Pinpoint the cell where the given text exists, returning its [x, y] midpoint coordinate. 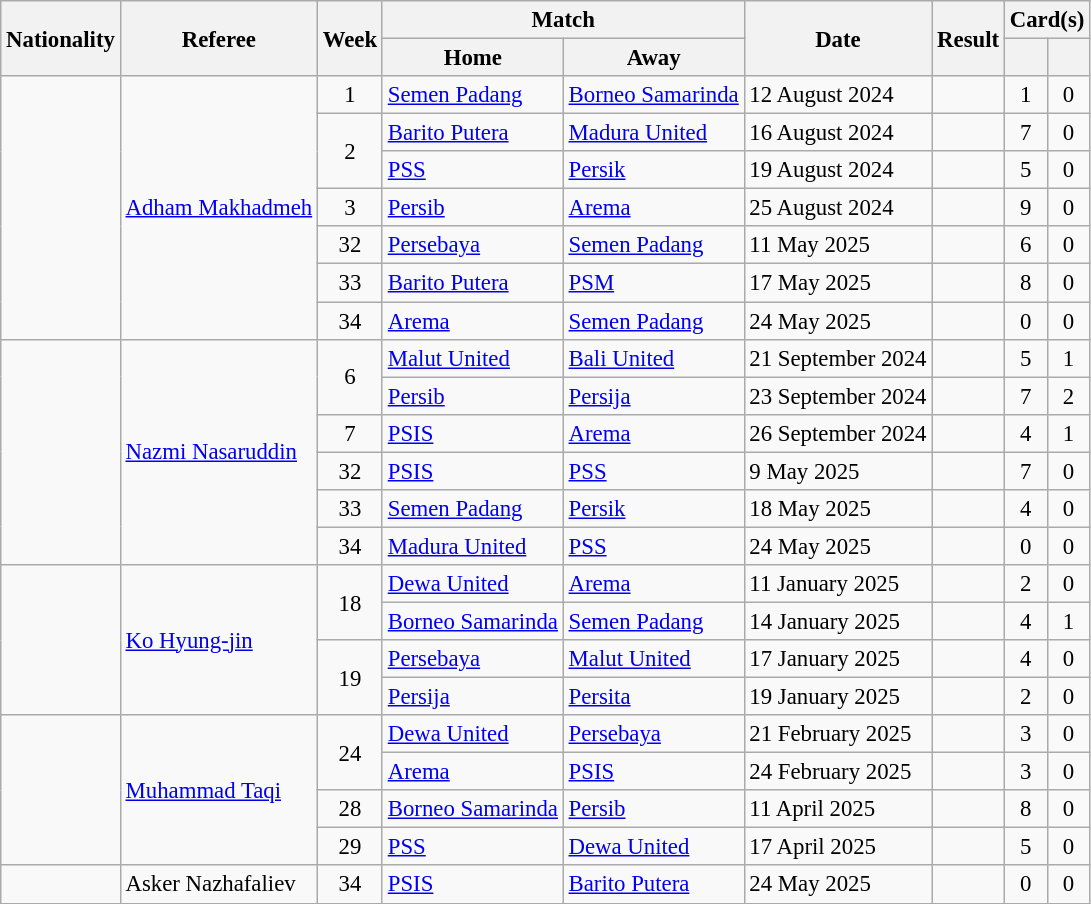
12 August 2024 [838, 95]
29 [350, 847]
18 [350, 602]
Home [472, 58]
Muhammad Taqi [218, 790]
9 [1026, 208]
Week [350, 38]
19 August 2024 [838, 170]
25 August 2024 [838, 208]
18 May 2025 [838, 509]
19 January 2025 [838, 697]
Away [654, 58]
11 January 2025 [838, 584]
Nazmi Nasaruddin [218, 452]
19 [350, 678]
23 September 2024 [838, 396]
14 January 2025 [838, 621]
24 [350, 752]
Adham Makhadmeh [218, 208]
Ko Hyung-jin [218, 640]
21 February 2025 [838, 734]
17 January 2025 [838, 659]
28 [350, 809]
Nationality [60, 38]
21 September 2024 [838, 358]
Bali United [654, 358]
Result [968, 38]
Persita [654, 697]
24 February 2025 [838, 772]
9 May 2025 [838, 471]
Referee [218, 38]
Match [563, 20]
16 August 2024 [838, 133]
Asker Nazhafaliev [218, 885]
17 May 2025 [838, 283]
Card(s) [1046, 20]
Date [838, 38]
11 May 2025 [838, 245]
26 September 2024 [838, 433]
PSM [654, 283]
11 April 2025 [838, 809]
17 April 2025 [838, 847]
